For the text-containing cell, return its midpoint in [x, y] coordinate format. 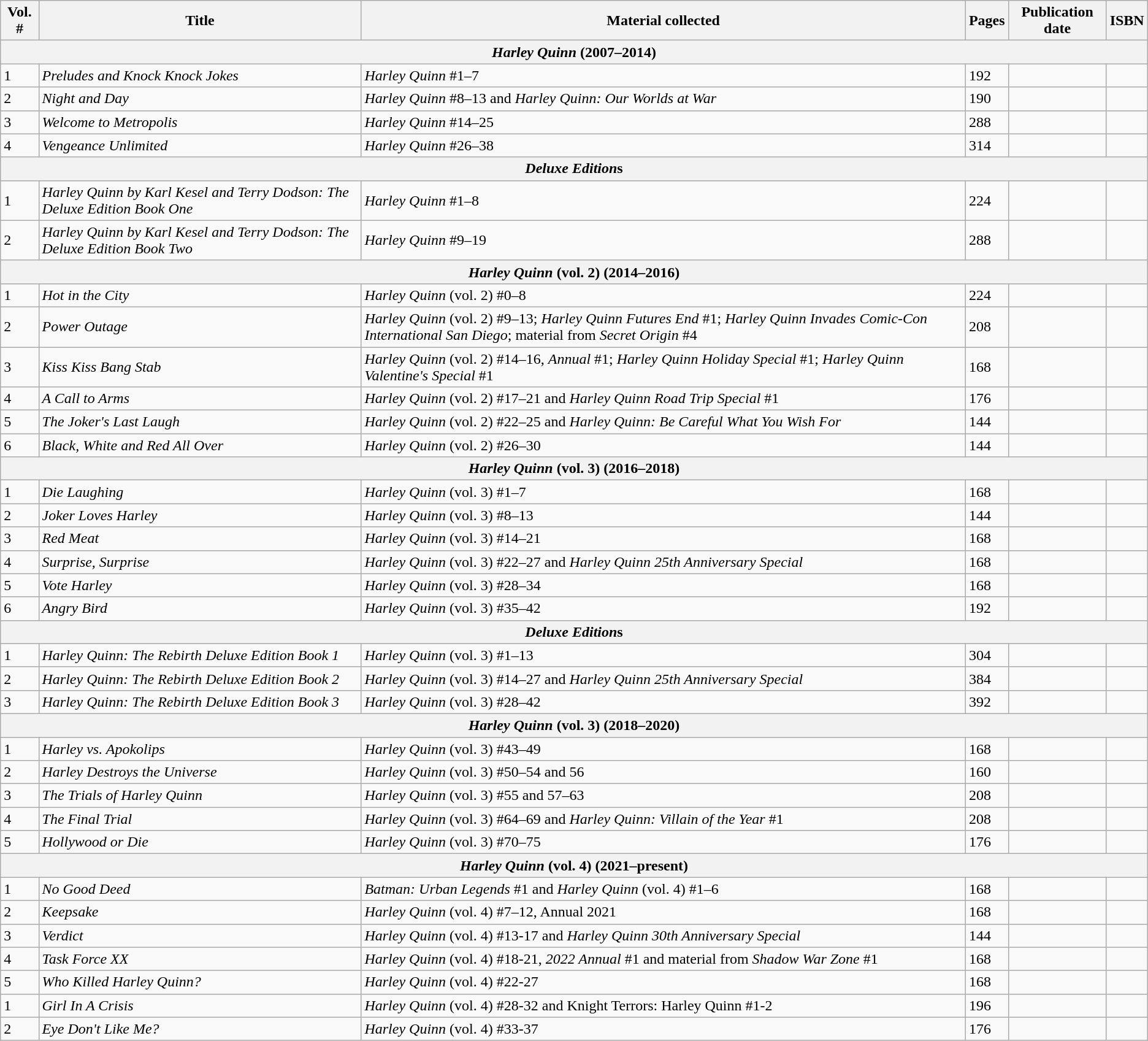
Eye Don't Like Me? [200, 1029]
Harley Quinn (vol. 3) #28–42 [664, 702]
190 [987, 99]
Harley Quinn (vol. 2) #17–21 and Harley Quinn Road Trip Special #1 [664, 399]
Hollywood or Die [200, 842]
Harley Quinn: The Rebirth Deluxe Edition Book 2 [200, 678]
Harley Quinn (vol. 3) #43–49 [664, 749]
Power Outage [200, 326]
Who Killed Harley Quinn? [200, 982]
Harley Quinn by Karl Kesel and Terry Dodson: The Deluxe Edition Book One [200, 200]
The Final Trial [200, 819]
Publication date [1057, 21]
Harley Quinn (vol. 3) #22–27 and Harley Quinn 25th Anniversary Special [664, 562]
Verdict [200, 935]
Harley Quinn (vol. 3) #35–42 [664, 609]
Keepsake [200, 912]
Joker Loves Harley [200, 515]
Night and Day [200, 99]
Die Laughing [200, 492]
Harley Quinn (vol. 4) (2021–present) [574, 866]
Hot in the City [200, 295]
The Trials of Harley Quinn [200, 796]
Harley Quinn (vol. 2) #26–30 [664, 445]
Harley Quinn (vol. 3) #8–13 [664, 515]
384 [987, 678]
Harley Quinn (vol. 3) #1–13 [664, 655]
Harley Quinn (vol. 4) #13-17 and Harley Quinn 30th Anniversary Special [664, 935]
Pages [987, 21]
Vol. # [20, 21]
ISBN [1127, 21]
Batman: Urban Legends #1 and Harley Quinn (vol. 4) #1–6 [664, 889]
Harley Quinn (vol. 4) #7–12, Annual 2021 [664, 912]
The Joker's Last Laugh [200, 422]
160 [987, 772]
Black, White and Red All Over [200, 445]
Harley Quinn (vol. 4) #22-27 [664, 982]
Harley Quinn #8–13 and Harley Quinn: Our Worlds at War [664, 99]
Task Force XX [200, 959]
Harley Quinn: The Rebirth Deluxe Edition Book 3 [200, 702]
196 [987, 1005]
Kiss Kiss Bang Stab [200, 367]
Harley Quinn #26–38 [664, 145]
Harley Quinn (vol. 3) #28–34 [664, 585]
Vengeance Unlimited [200, 145]
Harley Quinn (vol. 3) #70–75 [664, 842]
Harley Quinn #1–8 [664, 200]
Harley Quinn (vol. 3) (2016–2018) [574, 469]
Vote Harley [200, 585]
Harley Quinn (vol. 3) #64–69 and Harley Quinn: Villain of the Year #1 [664, 819]
Harley Quinn (vol. 3) #14–21 [664, 539]
Harley Quinn (vol. 2) #22–25 and Harley Quinn: Be Careful What You Wish For [664, 422]
Harley Quinn (vol. 4) #33-37 [664, 1029]
Harley Quinn (vol. 2) #14–16, Annual #1; Harley Quinn Holiday Special #1; Harley Quinn Valentine's Special #1 [664, 367]
Harley Quinn #14–25 [664, 122]
Harley vs. Apokolips [200, 749]
Harley Quinn (2007–2014) [574, 52]
No Good Deed [200, 889]
Surprise, Surprise [200, 562]
Girl In A Crisis [200, 1005]
Harley Quinn (vol. 3) #14–27 and Harley Quinn 25th Anniversary Special [664, 678]
Harley Quinn #1–7 [664, 75]
Harley Quinn (vol. 4) #18-21, 2022 Annual #1 and material from Shadow War Zone #1 [664, 959]
Harley Quinn #9–19 [664, 240]
Harley Quinn (vol. 3) #1–7 [664, 492]
Harley Quinn (vol. 4) #28-32 and Knight Terrors: Harley Quinn #1-2 [664, 1005]
314 [987, 145]
Harley Quinn (vol. 2) (2014–2016) [574, 272]
Harley Quinn (vol. 3) (2018–2020) [574, 725]
Harley Quinn (vol. 2) #9–13; Harley Quinn Futures End #1; Harley Quinn Invades Comic-Con International San Diego; material from Secret Origin #4 [664, 326]
Harley Quinn (vol. 3) #55 and 57–63 [664, 796]
Red Meat [200, 539]
Preludes and Knock Knock Jokes [200, 75]
Title [200, 21]
392 [987, 702]
Harley Quinn (vol. 3) #50–54 and 56 [664, 772]
Harley Quinn (vol. 2) #0–8 [664, 295]
A Call to Arms [200, 399]
Harley Quinn: The Rebirth Deluxe Edition Book 1 [200, 655]
Angry Bird [200, 609]
Welcome to Metropolis [200, 122]
Harley Quinn by Karl Kesel and Terry Dodson: The Deluxe Edition Book Two [200, 240]
Material collected [664, 21]
Harley Destroys the Universe [200, 772]
304 [987, 655]
